Return [X, Y] of the center of cell containing provided text 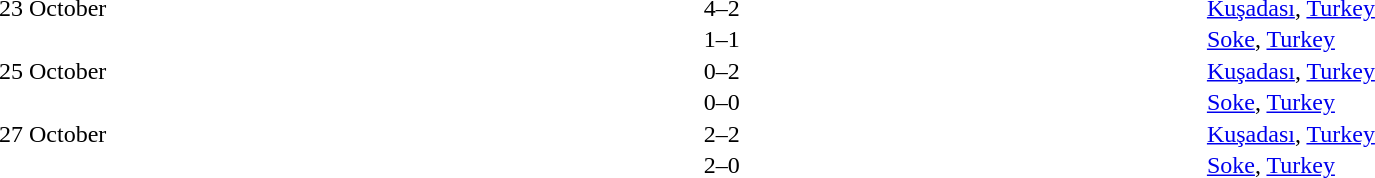
0–2 [722, 71]
1–1 [722, 39]
2–2 [722, 134]
0–0 [722, 103]
